From the cell containing the given text, extract its center point as [x, y] coordinate. 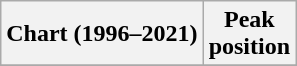
Chart (1996–2021) [102, 34]
Peakposition [249, 34]
